Capture the cell that displays the provided text and extract its [x, y] central coordinate. 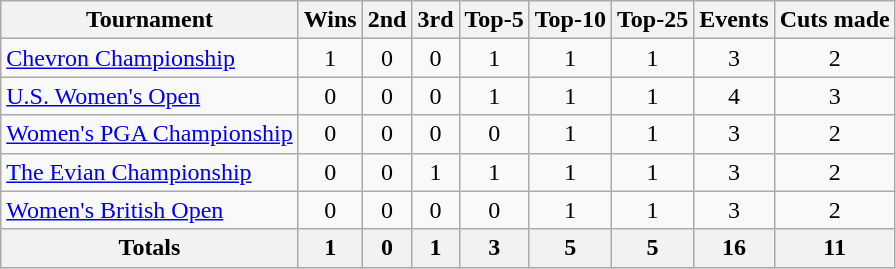
Events [734, 20]
U.S. Women's Open [150, 96]
Top-5 [494, 20]
Top-25 [652, 20]
11 [834, 248]
2nd [387, 20]
Chevron Championship [150, 58]
Cuts made [834, 20]
Top-10 [570, 20]
The Evian Championship [150, 172]
3rd [436, 20]
4 [734, 96]
Totals [150, 248]
16 [734, 248]
Tournament [150, 20]
Women's British Open [150, 210]
Women's PGA Championship [150, 134]
Wins [330, 20]
